From the cell containing the given text, extract its center point as (X, Y) coordinate. 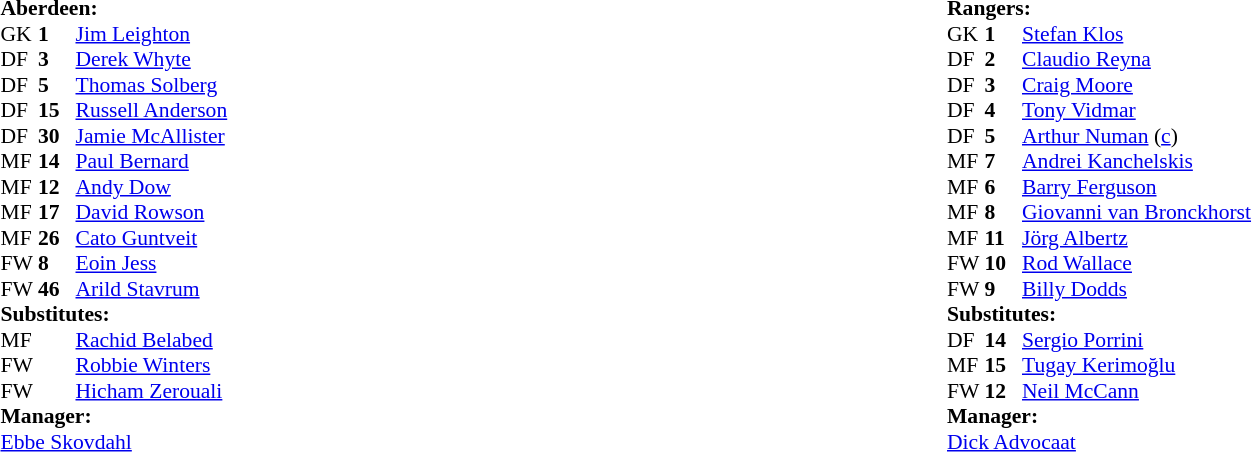
Andy Dow (152, 187)
7 (1003, 161)
46 (57, 289)
Stefan Klos (1136, 34)
Tugay Kerimoğlu (1136, 365)
Jamie McAllister (152, 136)
David Rowson (152, 213)
Jörg Albertz (1136, 238)
Jim Leighton (152, 34)
Arthur Numan (c) (1136, 136)
4 (1003, 111)
Eoin Jess (152, 263)
Paul Bernard (152, 161)
Andrei Kanchelskis (1136, 161)
Rachid Belabed (152, 340)
Hicham Zerouali (152, 391)
Derek Whyte (152, 59)
Arild Stavrum (152, 289)
9 (1003, 289)
Thomas Solberg (152, 85)
Rod Wallace (1136, 263)
26 (57, 238)
Giovanni van Bronckhorst (1136, 213)
Russell Anderson (152, 111)
17 (57, 213)
Sergio Porrini (1136, 340)
Robbie Winters (152, 365)
2 (1003, 59)
10 (1003, 263)
11 (1003, 238)
Cato Guntveit (152, 238)
Craig Moore (1136, 85)
Barry Ferguson (1136, 187)
30 (57, 136)
6 (1003, 187)
Neil McCann (1136, 391)
Claudio Reyna (1136, 59)
Billy Dodds (1136, 289)
Tony Vidmar (1136, 111)
